Extract the [x, y] coordinate from the center of the cell holding the provided text.  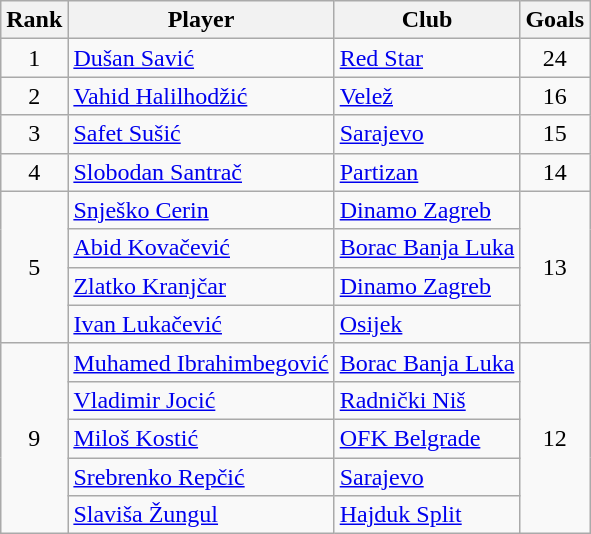
Srebrenko Repčić [201, 477]
Vladimir Jocić [201, 400]
16 [555, 96]
Miloš Kostić [201, 438]
Ivan Lukačević [201, 324]
Osijek [427, 324]
Muhamed Ibrahimbegović [201, 362]
Velež [427, 96]
2 [34, 96]
Hajduk Split [427, 515]
Slaviša Žungul [201, 515]
24 [555, 58]
Radnički Niš [427, 400]
5 [34, 267]
Slobodan Santrač [201, 172]
Player [201, 20]
12 [555, 438]
Goals [555, 20]
Abid Kovačević [201, 248]
9 [34, 438]
Vahid Halilhodžić [201, 96]
1 [34, 58]
OFK Belgrade [427, 438]
Zlatko Kranjčar [201, 286]
Rank [34, 20]
Snješko Cerin [201, 210]
14 [555, 172]
Safet Sušić [201, 134]
Dušan Savić [201, 58]
3 [34, 134]
15 [555, 134]
Club [427, 20]
Red Star [427, 58]
4 [34, 172]
13 [555, 267]
Partizan [427, 172]
